Extract the (X, Y) coordinate from the center of the cell holding the provided text.  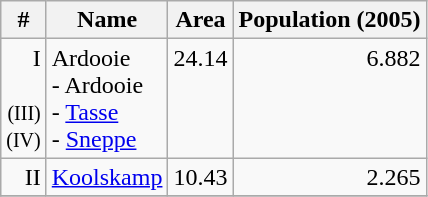
I (III)(IV) (24, 98)
10.43 (200, 177)
Area (200, 20)
6.882 (330, 98)
Ardooie - Ardooie- Tasse- Sneppe (107, 98)
# (24, 20)
24.14 (200, 98)
2.265 (330, 177)
Koolskamp (107, 177)
Name (107, 20)
Population (2005) (330, 20)
II (24, 177)
